Detect which cell encompasses the target text, then output its (X, Y) center coordinate. 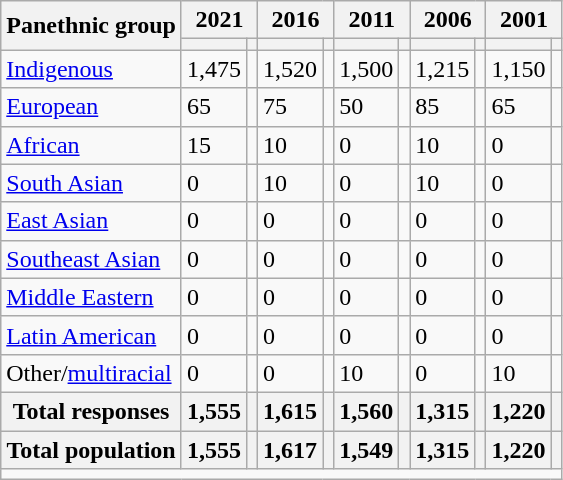
1,150 (518, 69)
1,560 (366, 411)
Southeast Asian (92, 259)
75 (290, 107)
2006 (448, 20)
85 (442, 107)
Latin American (92, 335)
2021 (219, 20)
1,615 (290, 411)
1,520 (290, 69)
European (92, 107)
Middle Eastern (92, 297)
African (92, 145)
Other/multiracial (92, 373)
1,549 (366, 449)
2016 (296, 20)
Total responses (92, 411)
1,475 (214, 69)
Panethnic group (92, 26)
2001 (524, 20)
1,215 (442, 69)
15 (214, 145)
East Asian (92, 221)
2011 (372, 20)
50 (366, 107)
1,500 (366, 69)
Total population (92, 449)
South Asian (92, 183)
1,617 (290, 449)
Indigenous (92, 69)
